Locate the cell with the specified text and output its [x, y] center coordinate. 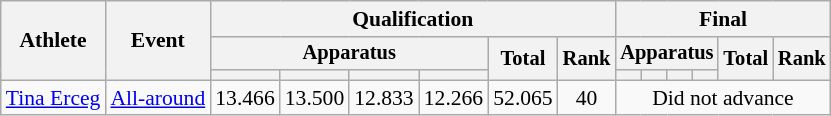
Final [722, 19]
13.466 [244, 98]
Tina Erceg [54, 98]
Did not advance [722, 98]
Event [158, 40]
12.266 [454, 98]
13.500 [314, 98]
12.833 [384, 98]
Athlete [54, 40]
All-around [158, 98]
40 [587, 98]
52.065 [522, 98]
Qualification [412, 19]
